Output the (X, Y) coordinate of the center of the cell containing the given text.  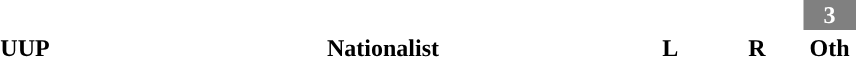
9 (383, 15)
3 (830, 15)
